Return the [X, Y] coordinate for the center point of the cell that contains the specified text.  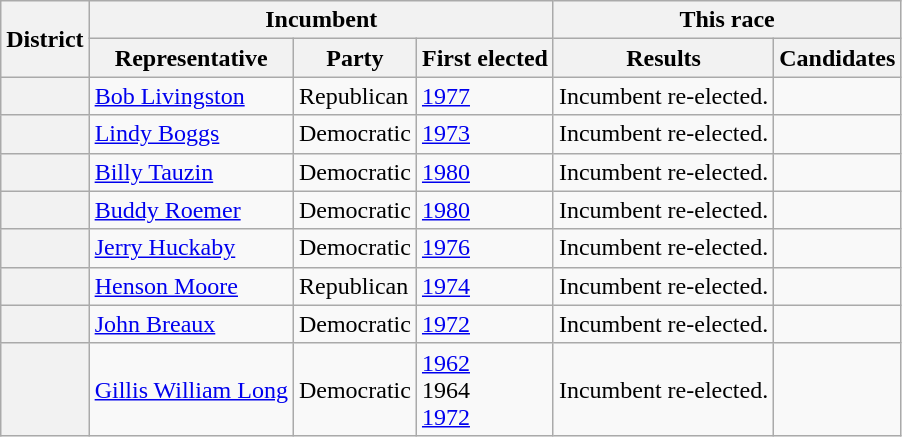
19621964 1972 [484, 389]
1974 [484, 286]
John Breaux [191, 324]
First elected [484, 58]
Buddy Roemer [191, 210]
This race [726, 20]
Bob Livingston [191, 96]
Candidates [838, 58]
1972 [484, 324]
1976 [484, 248]
1977 [484, 96]
1973 [484, 134]
Lindy Boggs [191, 134]
Jerry Huckaby [191, 248]
District [45, 39]
Billy Tauzin [191, 172]
Results [663, 58]
Party [354, 58]
Incumbent [321, 20]
Henson Moore [191, 286]
Representative [191, 58]
Gillis William Long [191, 389]
